Extract the (X, Y) coordinate from the center of the cell holding the provided text.  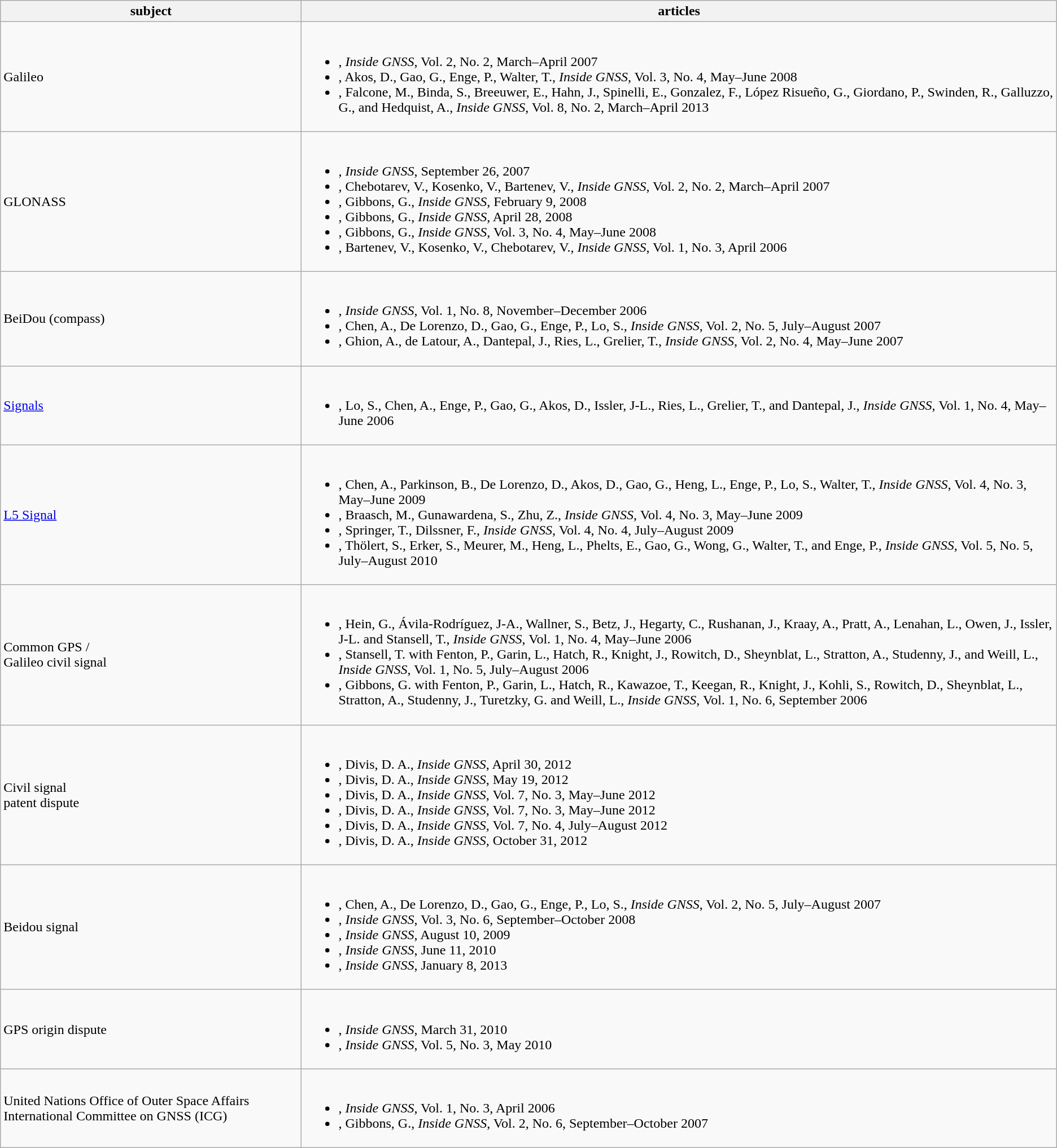
subject (151, 11)
, Lo, S., Chen, A., Enge, P., Gao, G., Akos, D., Issler, J-L., Ries, L., Grelier, T., and Dantepal, J., Inside GNSS, Vol. 1, No. 4, May–June 2006 (679, 405)
, Inside GNSS, Vol. 1, No. 3, April 2006 , Gibbons, G., Inside GNSS, Vol. 2, No. 6, September–October 2007 (679, 1108)
BeiDou (compass) (151, 318)
United Nations Office of Outer Space Affairs International Committee on GNSS (ICG) (151, 1108)
GLONASS (151, 201)
Beidou signal (151, 927)
GPS origin dispute (151, 1029)
Signals (151, 405)
L5 Signal (151, 515)
Civil signalpatent dispute (151, 795)
Galileo (151, 77)
articles (679, 11)
Common GPS /Galileo civil signal (151, 655)
, Inside GNSS, March 31, 2010 , Inside GNSS, Vol. 5, No. 3, May 2010 (679, 1029)
